Identify which cell holds the provided text, then report its [x, y] central coordinate. 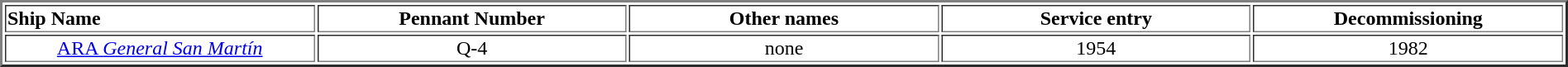
Ship Name [160, 18]
1954 [1096, 48]
Other names [784, 18]
none [784, 48]
Service entry [1096, 18]
Decommissioning [1408, 18]
Q-4 [471, 48]
ARA General San Martín [160, 48]
Pennant Number [471, 18]
1982 [1408, 48]
